Locate the cell with the specified text and output its [X, Y] center coordinate. 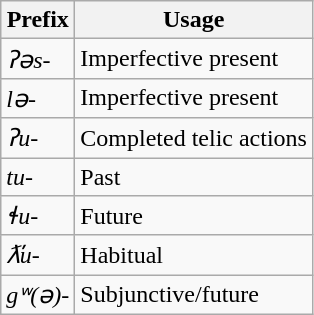
ʔəs- [38, 59]
lə- [38, 98]
ƛ̕u- [38, 255]
tu- [38, 177]
Usage [194, 20]
Completed telic actions [194, 138]
ʔu- [38, 138]
Prefix [38, 20]
gʷ(ə)- [38, 295]
Future [194, 216]
Subjunctive/future [194, 295]
Past [194, 177]
ɬu- [38, 216]
Habitual [194, 255]
